Provide the [x, y] coordinate of the cell's center where the given text is located.  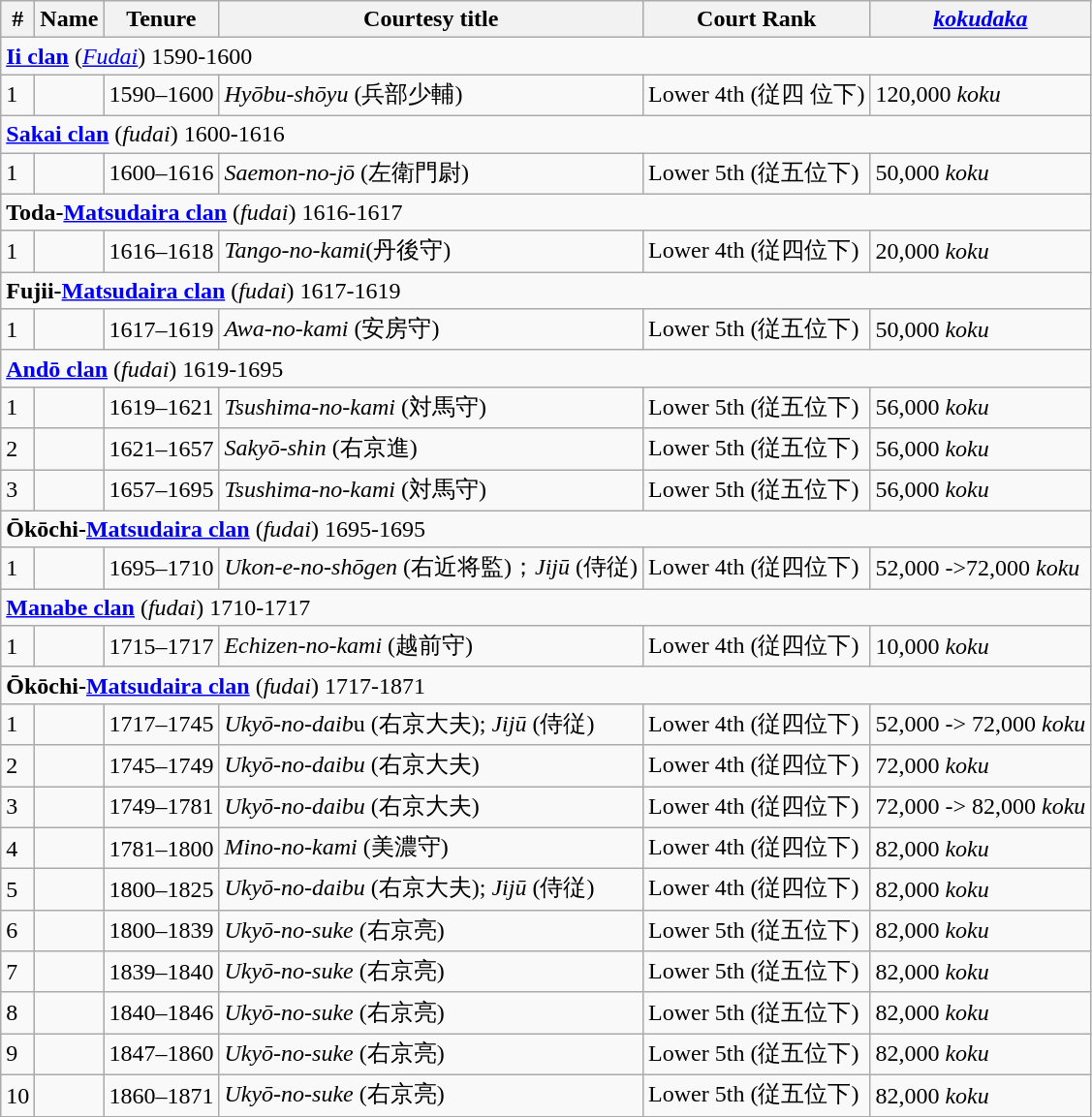
9 [17, 1054]
1749–1781 [161, 808]
Fujii-Matsudaira clan (fudai) 1617-1619 [546, 291]
1800–1839 [161, 930]
Lower 4th (従四 位下) [757, 95]
1621–1657 [161, 450]
Name [70, 19]
1781–1800 [161, 849]
Andō clan (fudai) 1619-1695 [546, 368]
72,000 -> 82,000 koku [981, 808]
Manabe clan (fudai) 1710-1717 [546, 607]
Echizen-no-kami (越前守) [431, 647]
Sakai clan (fudai) 1600-1616 [546, 134]
1600–1616 [161, 174]
10 [17, 1095]
10,000 koku [981, 647]
Ii clan (Fudai) 1590-1600 [546, 56]
1617–1619 [161, 329]
4 [17, 849]
120,000 koku [981, 95]
Mino-no-kami (美濃守) [431, 849]
Sakyō-shin (右京進) [431, 450]
Toda-Matsudaira clan (fudai) 1616-1617 [546, 212]
1590–1600 [161, 95]
1616–1618 [161, 252]
1695–1710 [161, 568]
8 [17, 1013]
1745–1749 [161, 765]
Courtesy title [431, 19]
52,000 -> 72,000 koku [981, 725]
20,000 koku [981, 252]
1657–1695 [161, 490]
Saemon-no-jō (左衛門尉) [431, 174]
1860–1871 [161, 1095]
Tango-no-kami(丹後守) [431, 252]
52,000 ->72,000 koku [981, 568]
Ōkōchi-Matsudaira clan (fudai) 1717-1871 [546, 685]
6 [17, 930]
Ukon-e-no-shōgen (右近将監)；Jijū (侍従) [431, 568]
1839–1840 [161, 973]
Ōkōchi-Matsudaira clan (fudai) 1695-1695 [546, 529]
72,000 koku [981, 765]
kokudaka [981, 19]
Tenure [161, 19]
1840–1846 [161, 1013]
1717–1745 [161, 725]
Awa-no-kami (安房守) [431, 329]
1715–1717 [161, 647]
7 [17, 973]
5 [17, 889]
Court Rank [757, 19]
Hyōbu-shōyu (兵部少輔) [431, 95]
# [17, 19]
1847–1860 [161, 1054]
1800–1825 [161, 889]
1619–1621 [161, 407]
